Provide the (x, y) coordinate of the cell's center where the given text is located.  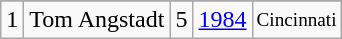
Tom Angstadt (97, 20)
5 (182, 20)
1984 (222, 20)
Cincinnati (296, 20)
1 (12, 20)
